Provide the [x, y] coordinate of the cell's center where the given text is located.  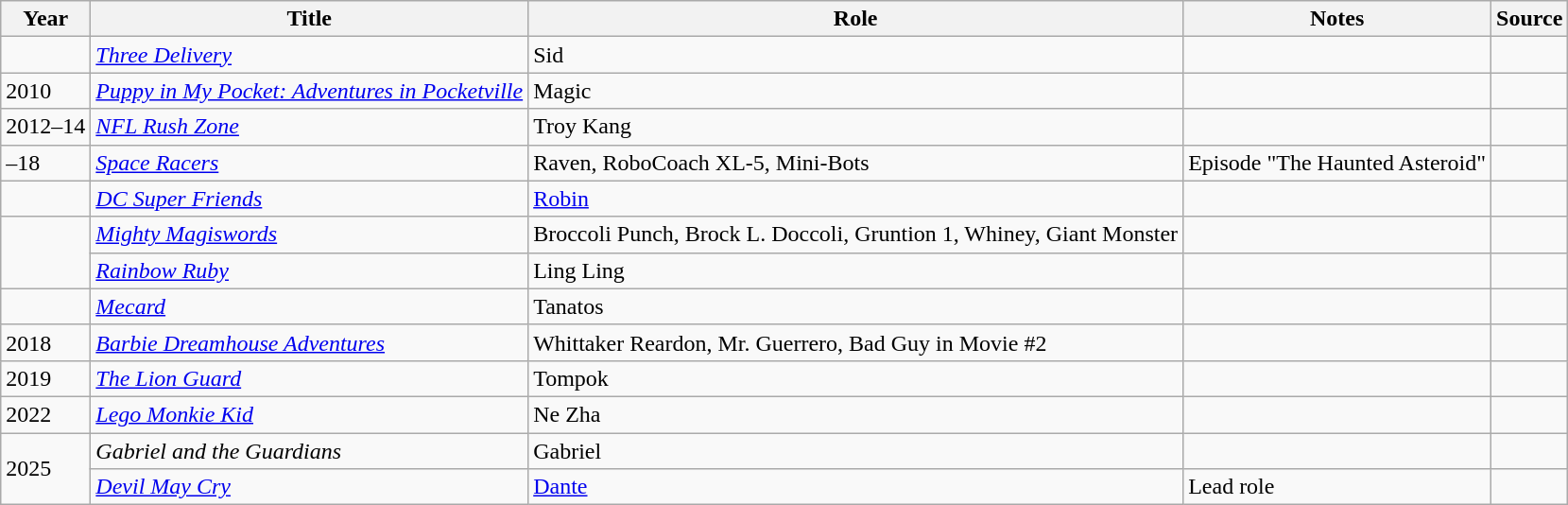
Mecard [310, 306]
Dante [856, 487]
Raven, RoboCoach XL-5, Mini-Bots [856, 163]
Puppy in My Pocket: Adventures in Pocketville [310, 91]
Rainbow Ruby [310, 270]
Tompok [856, 378]
Notes [1337, 19]
Source [1529, 19]
2022 [45, 414]
Gabriel [856, 451]
Magic [856, 91]
2010 [45, 91]
NFL Rush Zone [310, 127]
Mighty Magiswords [310, 235]
DC Super Friends [310, 199]
Ling Ling [856, 270]
Ne Zha [856, 414]
2018 [45, 342]
2025 [45, 469]
Gabriel and the Guardians [310, 451]
Space Racers [310, 163]
Role [856, 19]
Robin [856, 199]
Title [310, 19]
Year [45, 19]
Broccoli Punch, Brock L. Doccoli, Gruntion 1, Whiney, Giant Monster [856, 235]
Whittaker Reardon, Mr. Guerrero, Bad Guy in Movie #2 [856, 342]
Lego Monkie Kid [310, 414]
–18 [45, 163]
Lead role [1337, 487]
Three Delivery [310, 55]
Episode "The Haunted Asteroid" [1337, 163]
The Lion Guard [310, 378]
Barbie Dreamhouse Adventures [310, 342]
Sid [856, 55]
Devil May Cry [310, 487]
Tanatos [856, 306]
Troy Kang [856, 127]
2012–14 [45, 127]
2019 [45, 378]
